Search for the cell housing the specified text and yield its (x, y) center coordinate. 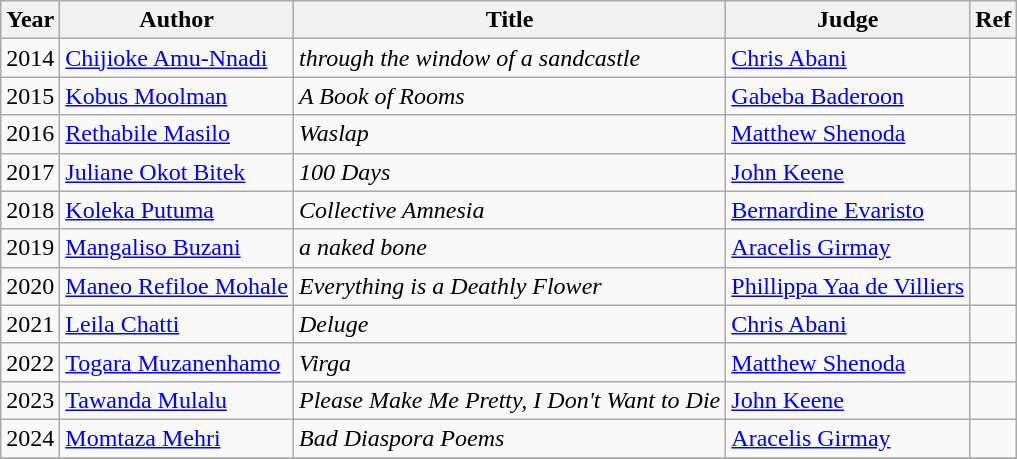
Maneo Refiloe Mohale (177, 286)
Please Make Me Pretty, I Don't Want to Die (509, 400)
Ref (994, 20)
2020 (30, 286)
Virga (509, 362)
through the window of a sandcastle (509, 58)
Gabeba Baderoon (848, 96)
Phillippa Yaa de Villiers (848, 286)
Year (30, 20)
Mangaliso Buzani (177, 248)
Collective Amnesia (509, 210)
Everything is a Deathly Flower (509, 286)
2017 (30, 172)
2021 (30, 324)
Tawanda Mulalu (177, 400)
Bernardine Evaristo (848, 210)
Koleka Putuma (177, 210)
2014 (30, 58)
a naked bone (509, 248)
2016 (30, 134)
Bad Diaspora Poems (509, 438)
A Book of Rooms (509, 96)
2018 (30, 210)
Momtaza Mehri (177, 438)
100 Days (509, 172)
Deluge (509, 324)
Kobus Moolman (177, 96)
Judge (848, 20)
Togara Muzanenhamo (177, 362)
Juliane Okot Bitek (177, 172)
Rethabile Masilo (177, 134)
2023 (30, 400)
Leila Chatti (177, 324)
2015 (30, 96)
2024 (30, 438)
Author (177, 20)
Title (509, 20)
2019 (30, 248)
2022 (30, 362)
Chijioke Amu-Nnadi (177, 58)
Waslap (509, 134)
